Find where the given text appears and provide that cell's center as [x, y] coordinate. 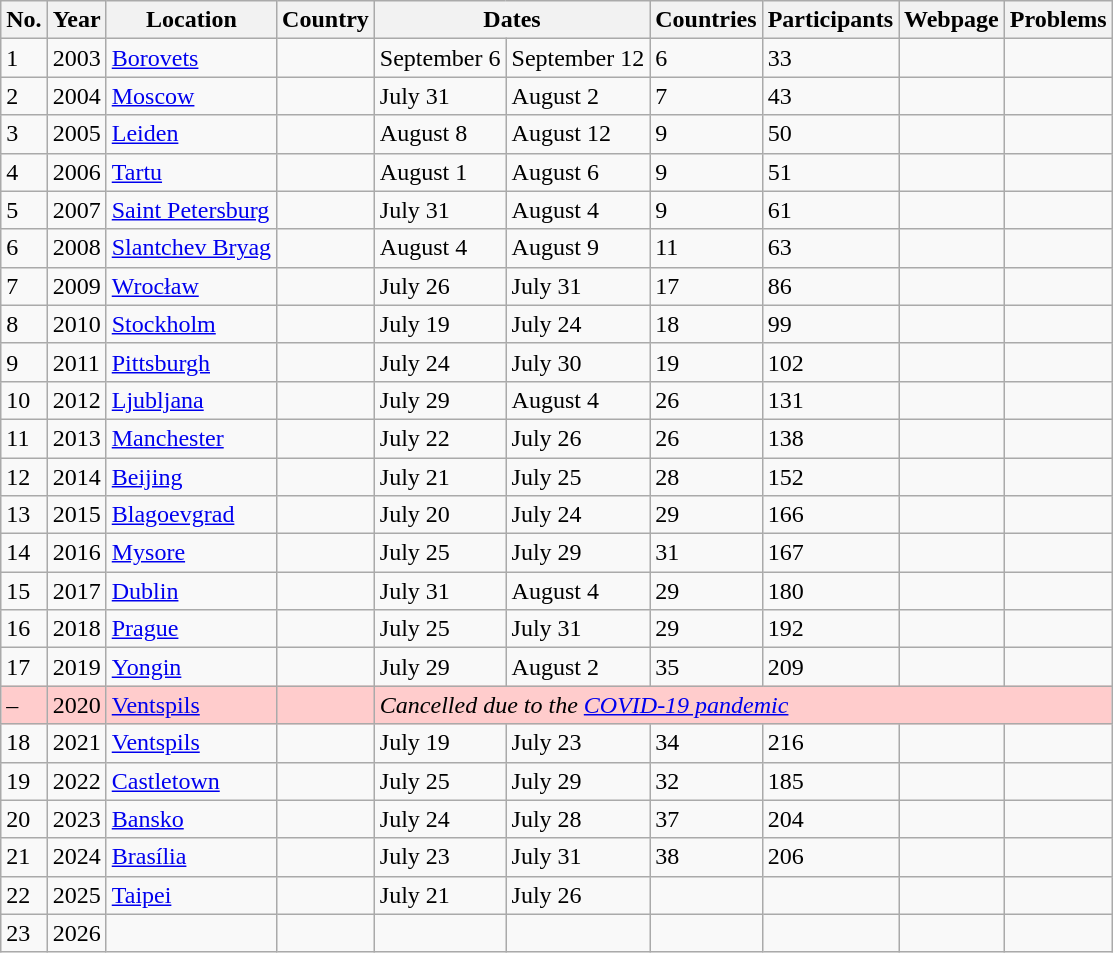
2026 [76, 933]
Borovets [191, 58]
2022 [76, 781]
15 [24, 591]
August 9 [578, 248]
Location [191, 20]
63 [830, 248]
September 6 [440, 58]
1 [24, 58]
Manchester [191, 438]
166 [830, 515]
Bansko [191, 819]
Dublin [191, 591]
216 [830, 743]
July 28 [578, 819]
2020 [76, 705]
Participants [830, 20]
14 [24, 553]
8 [24, 324]
2 [24, 96]
99 [830, 324]
July 20 [440, 515]
2023 [76, 819]
2010 [76, 324]
2012 [76, 400]
Cancelled due to the COVID-19 pandemic [743, 705]
12 [24, 477]
13 [24, 515]
Tartu [191, 172]
102 [830, 362]
32 [706, 781]
Blagoevgrad [191, 515]
50 [830, 134]
September 12 [578, 58]
No. [24, 20]
August 12 [578, 134]
2025 [76, 895]
2011 [76, 362]
28 [706, 477]
Year [76, 20]
131 [830, 400]
2006 [76, 172]
Dates [512, 20]
51 [830, 172]
20 [24, 819]
34 [706, 743]
152 [830, 477]
Problems [1058, 20]
Leiden [191, 134]
2014 [76, 477]
Countries [706, 20]
21 [24, 857]
192 [830, 629]
2007 [76, 210]
5 [24, 210]
35 [706, 667]
2017 [76, 591]
2003 [76, 58]
Moscow [191, 96]
2024 [76, 857]
206 [830, 857]
86 [830, 286]
Yongin [191, 667]
Castletown [191, 781]
August 8 [440, 134]
2008 [76, 248]
2019 [76, 667]
204 [830, 819]
Wrocław [191, 286]
31 [706, 553]
43 [830, 96]
180 [830, 591]
Taipei [191, 895]
2021 [76, 743]
2005 [76, 134]
Country [326, 20]
185 [830, 781]
209 [830, 667]
33 [830, 58]
38 [706, 857]
July 22 [440, 438]
August 1 [440, 172]
Stockholm [191, 324]
August 6 [578, 172]
Pittsburgh [191, 362]
Beijing [191, 477]
2015 [76, 515]
July 30 [578, 362]
2018 [76, 629]
Ljubljana [191, 400]
Webpage [951, 20]
167 [830, 553]
61 [830, 210]
Saint Petersburg [191, 210]
Slantchev Bryag [191, 248]
16 [24, 629]
10 [24, 400]
2004 [76, 96]
37 [706, 819]
2016 [76, 553]
4 [24, 172]
138 [830, 438]
2013 [76, 438]
Brasília [191, 857]
Prague [191, 629]
Mysore [191, 553]
22 [24, 895]
3 [24, 134]
23 [24, 933]
– [24, 705]
2009 [76, 286]
